Scan for the cell matching the given text and deliver its (x, y) coordinate at center. 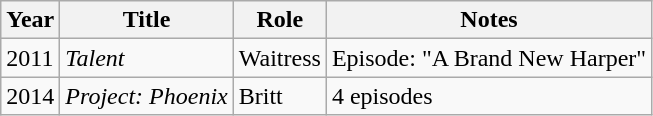
4 episodes (488, 96)
Title (146, 20)
Project: Phoenix (146, 96)
Year (30, 20)
2014 (30, 96)
Britt (280, 96)
Role (280, 20)
Talent (146, 58)
Notes (488, 20)
Waitress (280, 58)
2011 (30, 58)
Episode: "A Brand New Harper" (488, 58)
